Search for the cell housing the specified text and yield its [X, Y] center coordinate. 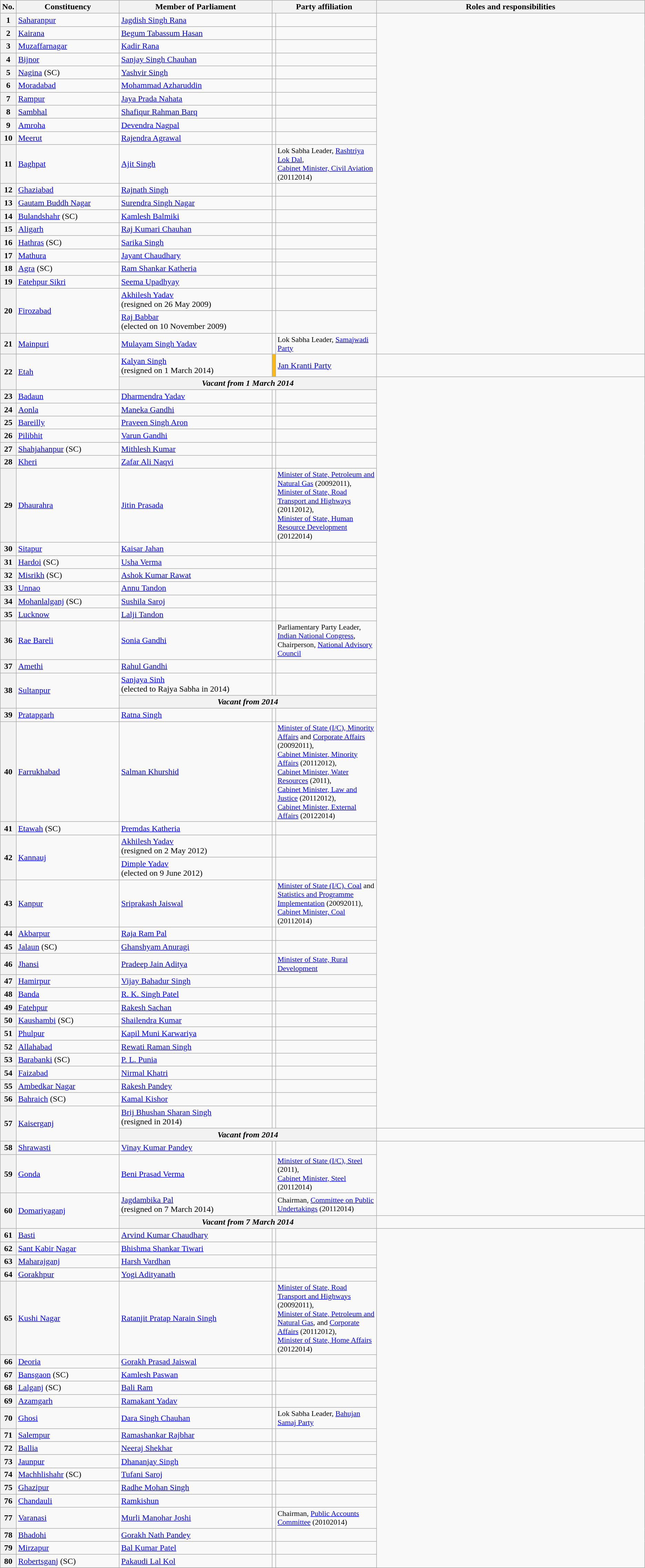
Roles and responsibilities [511, 7]
Mithlesh Kumar [196, 449]
Mohammad Azharuddin [196, 86]
49 [8, 1007]
Tufani Saroj [196, 1474]
76 [8, 1501]
62 [8, 1248]
8 [8, 112]
Jagdambika Pal(resigned on 7 March 2014) [196, 1204]
Banda [68, 994]
Nagina (SC) [68, 72]
Amroha [68, 125]
51 [8, 1034]
44 [8, 934]
38 [8, 691]
55 [8, 1086]
Phulpur [68, 1034]
Hamirpur [68, 981]
Praveen Singh Aron [196, 423]
Ashok Kumar Rawat [196, 575]
Vacant from 1 March 2014 [248, 383]
Sanjay Singh Chauhan [196, 59]
Akhilesh Yadav(resigned on 26 May 2009) [196, 299]
Muzaffarnagar [68, 46]
Minister of State (I/C), Coal and Statistics and Programme Implementation (20092011),Cabinet Minister, Coal (20112014) [326, 904]
Ram Shankar Katheria [196, 269]
63 [8, 1262]
Machhlishahr (SC) [68, 1474]
Ballia [68, 1448]
Firozabad [68, 311]
Kaisar Jahan [196, 549]
65 [8, 1318]
34 [8, 601]
17 [8, 255]
Kannauj [68, 857]
Harsh Vardhan [196, 1262]
Rahul Gandhi [196, 666]
Dimple Yadav(elected on 9 June 2012) [196, 868]
6 [8, 86]
Gorakh Prasad Jaiswal [196, 1361]
Ratna Singh [196, 715]
Yogi Adityanath [196, 1275]
Mathura [68, 255]
39 [8, 715]
Ramkishun [196, 1501]
15 [8, 229]
Salman Khurshid [196, 772]
Gonda [68, 1174]
Seema Upadhyay [196, 282]
Dara Singh Chauhan [196, 1418]
Bal Kumar Patel [196, 1548]
Maharajganj [68, 1262]
Lalganj (SC) [68, 1388]
Minister of State (I/C), Steel (2011),Cabinet Minister, Steel (20112014) [326, 1174]
Jalaun (SC) [68, 947]
Pilibhit [68, 436]
Hathras (SC) [68, 242]
Hardoi (SC) [68, 562]
Rakesh Sachan [196, 1007]
Kaushambi (SC) [68, 1021]
Lok Sabha Leader, Samajwadi Party [326, 343]
5 [8, 72]
9 [8, 125]
Beni Prasad Verma [196, 1174]
Raja Ram Pal [196, 934]
Bhadohi [68, 1535]
Aonla [68, 409]
Misrikh (SC) [68, 575]
13 [8, 203]
Rakesh Pandey [196, 1086]
Farrukhabad [68, 772]
Unnao [68, 588]
Sambhal [68, 112]
Gautam Buddh Nagar [68, 203]
Yashvir Singh [196, 72]
Rewati Raman Singh [196, 1047]
18 [8, 269]
Sanjaya Sinh(elected to Rajya Sabha in 2014) [196, 684]
Chairman, Public Accounts Committee (20102014) [326, 1518]
Kamal Kishor [196, 1099]
Jagdish Singh Rana [196, 20]
1 [8, 20]
Ambedkar Nagar [68, 1086]
R. K. Singh Patel [196, 994]
Kamlesh Balmiki [196, 216]
Ajit Singh [196, 164]
Kheri [68, 462]
Etawah (SC) [68, 828]
Sitapur [68, 549]
Akbarpur [68, 934]
Nirmal Khatri [196, 1073]
29 [8, 505]
Sultanpur [68, 691]
Ghaziabad [68, 190]
Agra (SC) [68, 269]
Bareilly [68, 423]
Bijnor [68, 59]
66 [8, 1361]
74 [8, 1474]
16 [8, 242]
12 [8, 190]
No. [8, 7]
Jhansi [68, 964]
23 [8, 396]
79 [8, 1548]
53 [8, 1060]
20 [8, 311]
37 [8, 666]
Salempur [68, 1435]
Kaiserganj [68, 1123]
Shailendra Kumar [196, 1021]
Lok Sabha Leader, Rashtriya Lok Dal,Cabinet Minister, Civil Aviation (20112014) [326, 164]
Parliamentary Party Leader, Indian National Congress,Chairperson, National Advisory Council [326, 640]
33 [8, 588]
Vinay Kumar Pandey [196, 1148]
Varanasi [68, 1518]
Raj Babbar(elected on 10 November 2009) [196, 322]
Raj Kumari Chauhan [196, 229]
Moradabad [68, 86]
Deoria [68, 1361]
Constituency [68, 7]
Rae Bareli [68, 640]
Jan Kranti Party [326, 365]
Rampur [68, 99]
Jaunpur [68, 1461]
11 [8, 164]
Saharanpur [68, 20]
Baghpat [68, 164]
56 [8, 1099]
45 [8, 947]
Meerut [68, 138]
Zafar Ali Naqvi [196, 462]
60 [8, 1211]
47 [8, 981]
Shrawasti [68, 1148]
Kairana [68, 33]
Lok Sabha Leader, Bahujan Samaj Party [326, 1418]
64 [8, 1275]
Badaun [68, 396]
Varun Gandhi [196, 436]
Bhishma Shankar Tiwari [196, 1248]
Dhananjay Singh [196, 1461]
Allahabad [68, 1047]
Chairman, Committee on Public Undertakings (20112014) [326, 1204]
Dharmendra Yadav [196, 396]
67 [8, 1375]
Maneka Gandhi [196, 409]
Rajendra Agrawal [196, 138]
78 [8, 1535]
50 [8, 1021]
Sushila Saroj [196, 601]
22 [8, 372]
54 [8, 1073]
Bahraich (SC) [68, 1099]
Begum Tabassum Hasan [196, 33]
Kadir Rana [196, 46]
Ghazipur [68, 1487]
46 [8, 964]
Lalji Tandon [196, 614]
Arvind Kumar Chaudhary [196, 1235]
Gorakh Nath Pandey [196, 1535]
Chandauli [68, 1501]
Jitin Prasada [196, 505]
Barabanki (SC) [68, 1060]
48 [8, 994]
Jayant Chaudhary [196, 255]
Lucknow [68, 614]
Sonia Gandhi [196, 640]
Kanpur [68, 904]
Fatehpur [68, 1007]
Sant Kabir Nagar [68, 1248]
24 [8, 409]
Akhilesh Yadav(resigned on 2 May 2012) [196, 846]
2 [8, 33]
Bali Ram [196, 1388]
Shafiqur Rahman Barq [196, 112]
68 [8, 1388]
Mohanlalganj (SC) [68, 601]
Mulayam Singh Yadav [196, 343]
Ratanjit Pratap Narain Singh [196, 1318]
Rajnath Singh [196, 190]
P. L. Punia [196, 1060]
Shahjahanpur (SC) [68, 449]
Pratapgarh [68, 715]
43 [8, 904]
58 [8, 1148]
Dhaurahra [68, 505]
Kushi Nagar [68, 1318]
14 [8, 216]
Jaya Prada Nahata [196, 99]
Murli Manohar Joshi [196, 1518]
Radhe Mohan Singh [196, 1487]
42 [8, 857]
Ghanshyam Anuragi [196, 947]
Etah [68, 372]
Ramakant Yadav [196, 1401]
30 [8, 549]
25 [8, 423]
Pakaudi Lal Kol [196, 1561]
Surendra Singh Nagar [196, 203]
Aligarh [68, 229]
40 [8, 772]
36 [8, 640]
3 [8, 46]
Sriprakash Jaiswal [196, 904]
Mainpuri [68, 343]
Vijay Bahadur Singh [196, 981]
Ramashankar Rajbhar [196, 1435]
52 [8, 1047]
Party affiliation [324, 7]
Vacant from 7 March 2014 [248, 1222]
Neeraj Shekhar [196, 1448]
32 [8, 575]
Premdas Katheria [196, 828]
Pradeep Jain Aditya [196, 964]
Ghosi [68, 1418]
69 [8, 1401]
80 [8, 1561]
Fatehpur Sikri [68, 282]
19 [8, 282]
26 [8, 436]
27 [8, 449]
59 [8, 1174]
71 [8, 1435]
Mirzapur [68, 1548]
Gorakhpur [68, 1275]
Faizabad [68, 1073]
77 [8, 1518]
73 [8, 1461]
Kalyan Singh(resigned on 1 March 2014) [196, 365]
Kapil Muni Karwariya [196, 1034]
Devendra Nagpal [196, 125]
Minister of State, Rural Development [326, 964]
Sarika Singh [196, 242]
Kamlesh Paswan [196, 1375]
72 [8, 1448]
Robertsganj (SC) [68, 1561]
70 [8, 1418]
4 [8, 59]
28 [8, 462]
Annu Tandon [196, 588]
Brij Bhushan Sharan Singh(resigned in 2014) [196, 1117]
Bansgaon (SC) [68, 1375]
Member of Parliament [196, 7]
Usha Verma [196, 562]
Azamgarh [68, 1401]
10 [8, 138]
Bulandshahr (SC) [68, 216]
35 [8, 614]
31 [8, 562]
21 [8, 343]
61 [8, 1235]
57 [8, 1123]
Domariyaganj [68, 1211]
41 [8, 828]
Amethi [68, 666]
7 [8, 99]
75 [8, 1487]
Basti [68, 1235]
